Search for the cell housing the specified text and yield its (x, y) center coordinate. 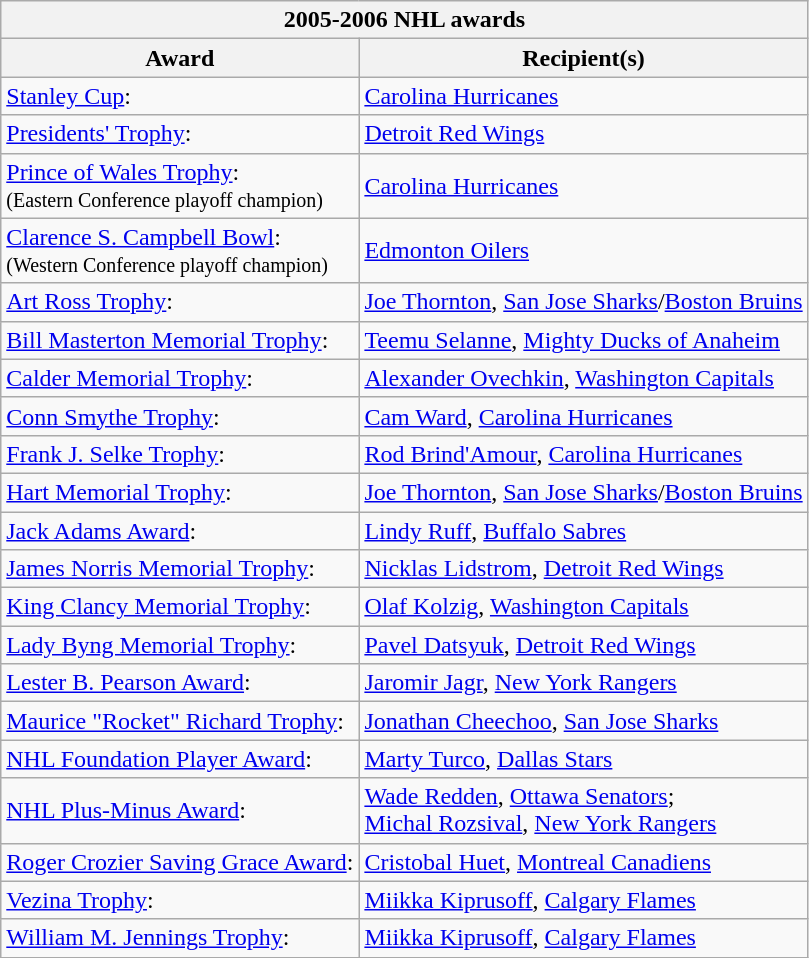
Lester B. Pearson Award: (180, 683)
Hart Memorial Trophy: (180, 492)
Conn Smythe Trophy: (180, 416)
Cam Ward, Carolina Hurricanes (584, 416)
Stanley Cup: (180, 96)
William M. Jennings Trophy: (180, 938)
Jonathan Cheechoo, San Jose Sharks (584, 721)
Frank J. Selke Trophy: (180, 454)
Clarence S. Campbell Bowl: (Western Conference playoff champion) (180, 250)
Calder Memorial Trophy: (180, 378)
Vezina Trophy: (180, 900)
Jaromir Jagr, New York Rangers (584, 683)
NHL Plus-Minus Award: (180, 810)
Recipient(s) (584, 58)
Teemu Selanne, Mighty Ducks of Anaheim (584, 340)
Lady Byng Memorial Trophy: (180, 645)
Olaf Kolzig, Washington Capitals (584, 607)
Detroit Red Wings (584, 134)
Rod Brind'Amour, Carolina Hurricanes (584, 454)
Presidents' Trophy: (180, 134)
Cristobal Huet, Montreal Canadiens (584, 862)
Prince of Wales Trophy: (Eastern Conference playoff champion) (180, 186)
Award (180, 58)
Pavel Datsyuk, Detroit Red Wings (584, 645)
Marty Turco, Dallas Stars (584, 759)
Jack Adams Award: (180, 531)
James Norris Memorial Trophy: (180, 569)
Roger Crozier Saving Grace Award: (180, 862)
Lindy Ruff, Buffalo Sabres (584, 531)
NHL Foundation Player Award: (180, 759)
2005-2006 NHL awards (404, 20)
Wade Redden, Ottawa Senators; Michal Rozsival, New York Rangers (584, 810)
Alexander Ovechkin, Washington Capitals (584, 378)
King Clancy Memorial Trophy: (180, 607)
Bill Masterton Memorial Trophy: (180, 340)
Art Ross Trophy: (180, 302)
Nicklas Lidstrom, Detroit Red Wings (584, 569)
Edmonton Oilers (584, 250)
Maurice "Rocket" Richard Trophy: (180, 721)
